Determine the (X, Y) coordinate at the center of the cell enclosing the given text.  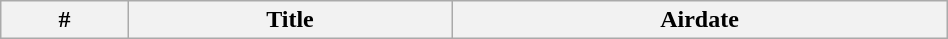
Title (290, 20)
# (64, 20)
Airdate (700, 20)
